Extract the [x, y] coordinate from the center of the cell holding the provided text.  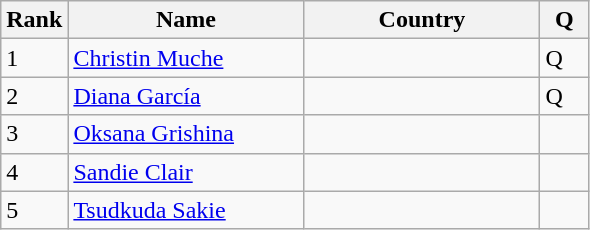
Country [422, 20]
Name [186, 20]
Tsudkuda Sakie [186, 210]
5 [34, 210]
Christin Muche [186, 58]
Rank [34, 20]
Oksana Grishina [186, 134]
3 [34, 134]
Sandie Clair [186, 172]
1 [34, 58]
Diana García [186, 96]
2 [34, 96]
4 [34, 172]
